Determine the (X, Y) coordinate at the center of the cell enclosing the given text.  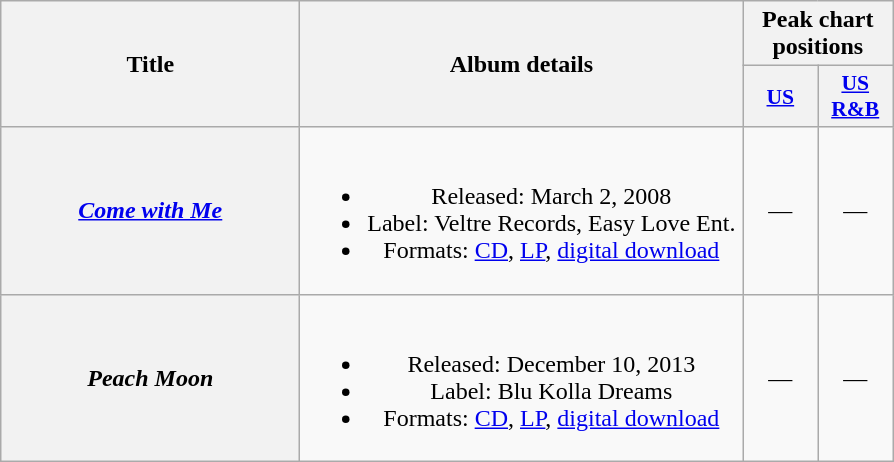
Released: December 10, 2013Label: Blu Kolla DreamsFormats: CD, LP, digital download (522, 378)
Peach Moon (150, 378)
USR&B (856, 96)
Title (150, 64)
Album details (522, 64)
Peak chart positions (818, 34)
Released: March 2, 2008Label: Veltre Records, Easy Love Ent.Formats: CD, LP, digital download (522, 210)
Come with Me (150, 210)
US (780, 96)
